From the cell containing the given text, extract its center point as (x, y) coordinate. 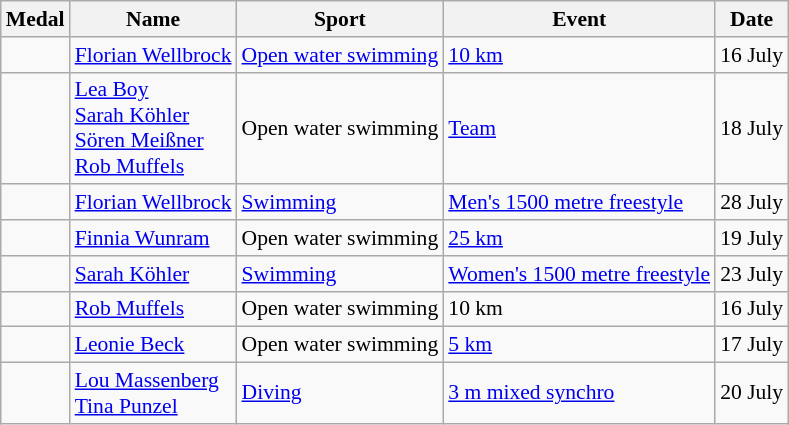
25 km (579, 238)
Medal (36, 19)
17 July (752, 345)
Women's 1500 metre freestyle (579, 274)
Rob Muffels (154, 309)
Date (752, 19)
Finnia Wunram (154, 238)
Sport (340, 19)
20 July (752, 394)
5 km (579, 345)
Lou MassenbergTina Punzel (154, 394)
Diving (340, 394)
23 July (752, 274)
Leonie Beck (154, 345)
Men's 1500 metre freestyle (579, 203)
Event (579, 19)
18 July (752, 128)
Name (154, 19)
Lea BoySarah KöhlerSören MeißnerRob Muffels (154, 128)
3 m mixed synchro (579, 394)
Team (579, 128)
Sarah Köhler (154, 274)
28 July (752, 203)
19 July (752, 238)
